Return (X, Y) of the center of cell containing provided text 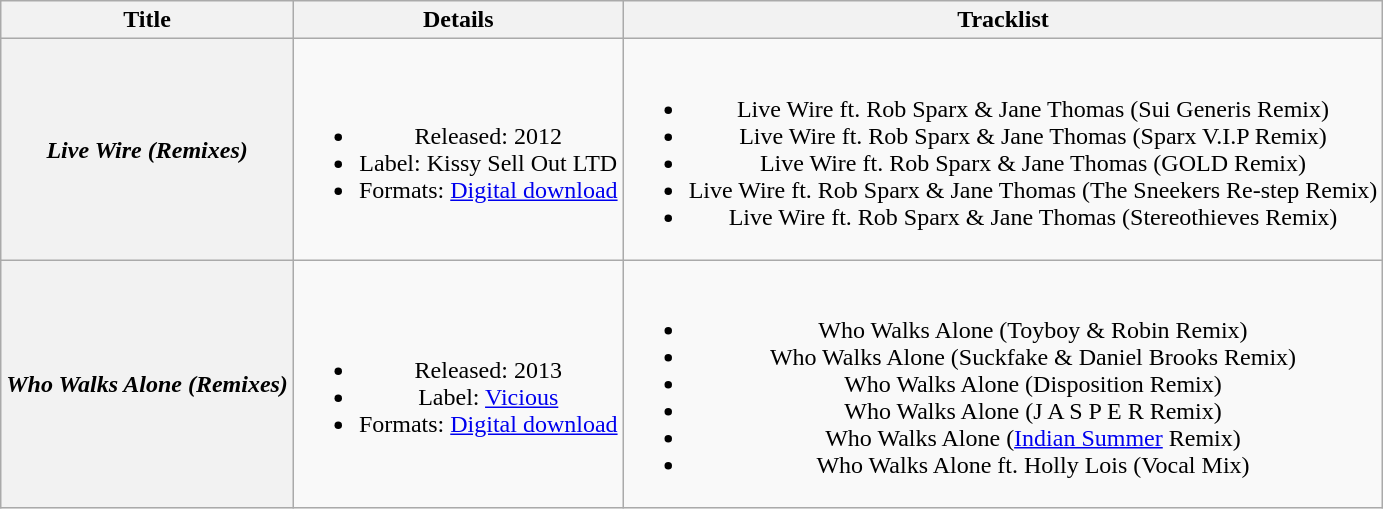
Title (148, 20)
Released: 2012Label: Kissy Sell Out LTDFormats: Digital download (458, 150)
Who Walks Alone (Remixes) (148, 384)
Details (458, 20)
Live Wire (Remixes) (148, 150)
Released: 2013Label: ViciousFormats: Digital download (458, 384)
Tracklist (1003, 20)
